Provide the (X, Y) coordinate of the cell's center where the given text is located.  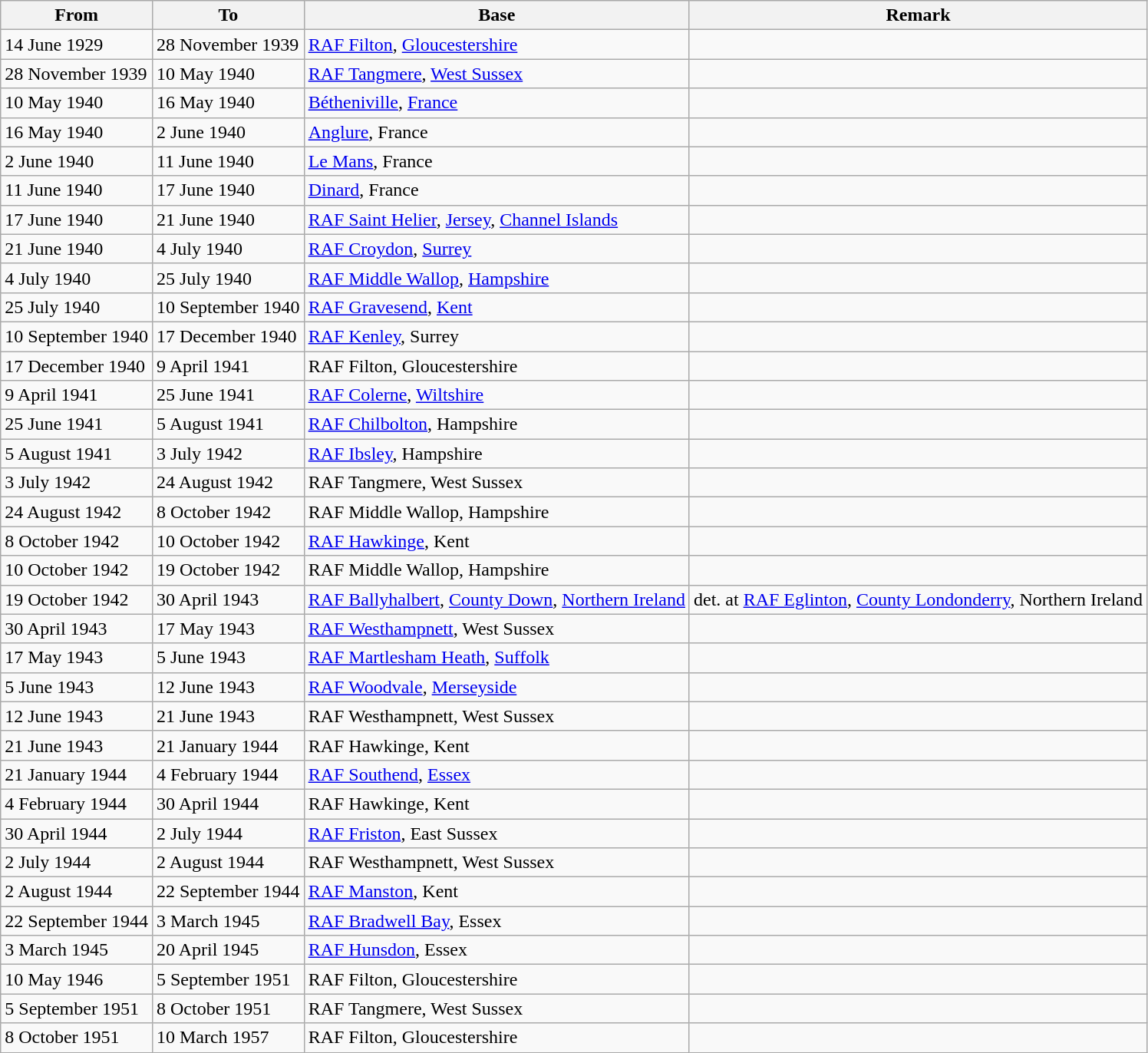
RAF Gravesend, Kent (496, 307)
RAF Croydon, Surrey (496, 249)
Le Mans, France (496, 161)
RAF Woodvale, Merseyside (496, 687)
RAF Martlesham Heath, Suffolk (496, 658)
Remark (918, 15)
To (228, 15)
Base (496, 15)
10 March 1957 (228, 1038)
RAF Colerne, Wiltshire (496, 395)
20 April 1945 (228, 950)
RAF Kenley, Surrey (496, 336)
10 May 1946 (77, 979)
Dinard, France (496, 190)
RAF Friston, East Sussex (496, 833)
RAF Bradwell Bay, Essex (496, 921)
RAF Hunsdon, Essex (496, 950)
RAF Chilbolton, Hampshire (496, 424)
14 June 1929 (77, 45)
Bétheniville, France (496, 103)
Anglure, France (496, 132)
RAF Ibsley, Hampshire (496, 454)
det. at RAF Eglinton, County Londonderry, Northern Ireland (918, 599)
RAF Manston, Kent (496, 892)
RAF Southend, Essex (496, 774)
From (77, 15)
RAF Saint Helier, Jersey, Channel Islands (496, 220)
RAF Ballyhalbert, County Down, Northern Ireland (496, 599)
